Scan for the cell matching the given text and deliver its [X, Y] coordinate at center. 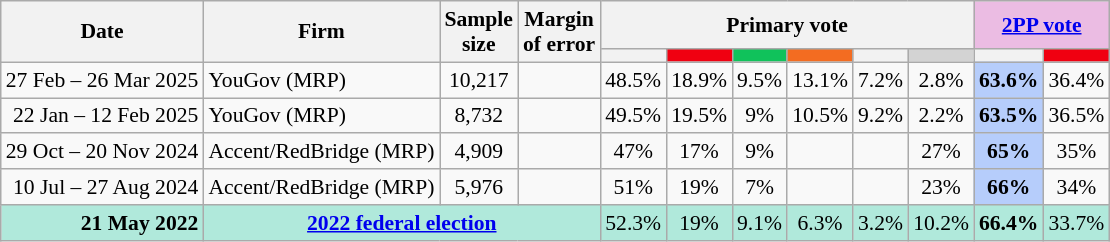
63.6% [1008, 80]
13.1% [820, 80]
10.5% [820, 116]
7.2% [880, 80]
9.1% [760, 223]
Marginof error [559, 32]
66.4% [1008, 223]
10.2% [941, 223]
36.4% [1076, 80]
35% [1076, 152]
Date [102, 32]
36.5% [1076, 116]
27% [941, 152]
48.5% [633, 80]
2PP vote [1042, 25]
27 Feb – 26 Mar 2025 [102, 80]
17% [699, 152]
10,217 [479, 80]
2022 federal election [402, 223]
66% [1008, 187]
52.3% [633, 223]
7% [760, 187]
9.5% [760, 80]
2.2% [941, 116]
34% [1076, 187]
5,976 [479, 187]
8,732 [479, 116]
18.9% [699, 80]
65% [1008, 152]
21 May 2022 [102, 223]
33.7% [1076, 223]
19.5% [699, 116]
63.5% [1008, 116]
4,909 [479, 152]
23% [941, 187]
Firm [321, 32]
6.3% [820, 223]
29 Oct – 20 Nov 2024 [102, 152]
51% [633, 187]
Primary vote [787, 25]
3.2% [880, 223]
9.2% [880, 116]
2.8% [941, 80]
49.5% [633, 116]
22 Jan – 12 Feb 2025 [102, 116]
10 Jul – 27 Aug 2024 [102, 187]
47% [633, 152]
Samplesize [479, 32]
